Find where the given text appears and provide that cell's center as (x, y) coordinate. 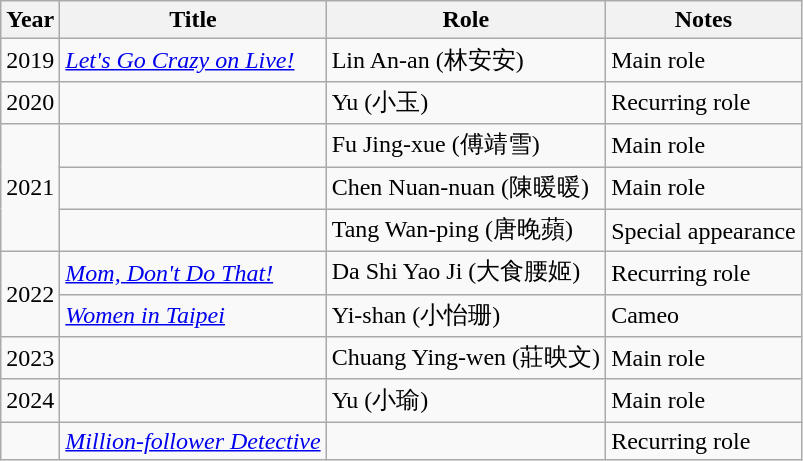
2020 (30, 102)
Women in Taipei (193, 316)
Million-follower Detective (193, 441)
Tang Wan-ping (唐晚蘋) (466, 230)
Role (466, 20)
Chen Nuan-nuan (陳暖暖) (466, 188)
2022 (30, 294)
Notes (704, 20)
2024 (30, 400)
Da Shi Yao Ji (大食腰姬) (466, 274)
Yu (小玉) (466, 102)
Year (30, 20)
Let's Go Crazy on Live! (193, 60)
2019 (30, 60)
Mom, Don't Do That! (193, 274)
Yu (小瑜) (466, 400)
2023 (30, 358)
Special appearance (704, 230)
2021 (30, 188)
Lin An-an (林安安) (466, 60)
Chuang Ying-wen (莊映文) (466, 358)
Cameo (704, 316)
Yi-shan (小怡珊) (466, 316)
Fu Jing-xue (傅靖雪) (466, 146)
Title (193, 20)
